From the cell containing the given text, extract its center point as (X, Y) coordinate. 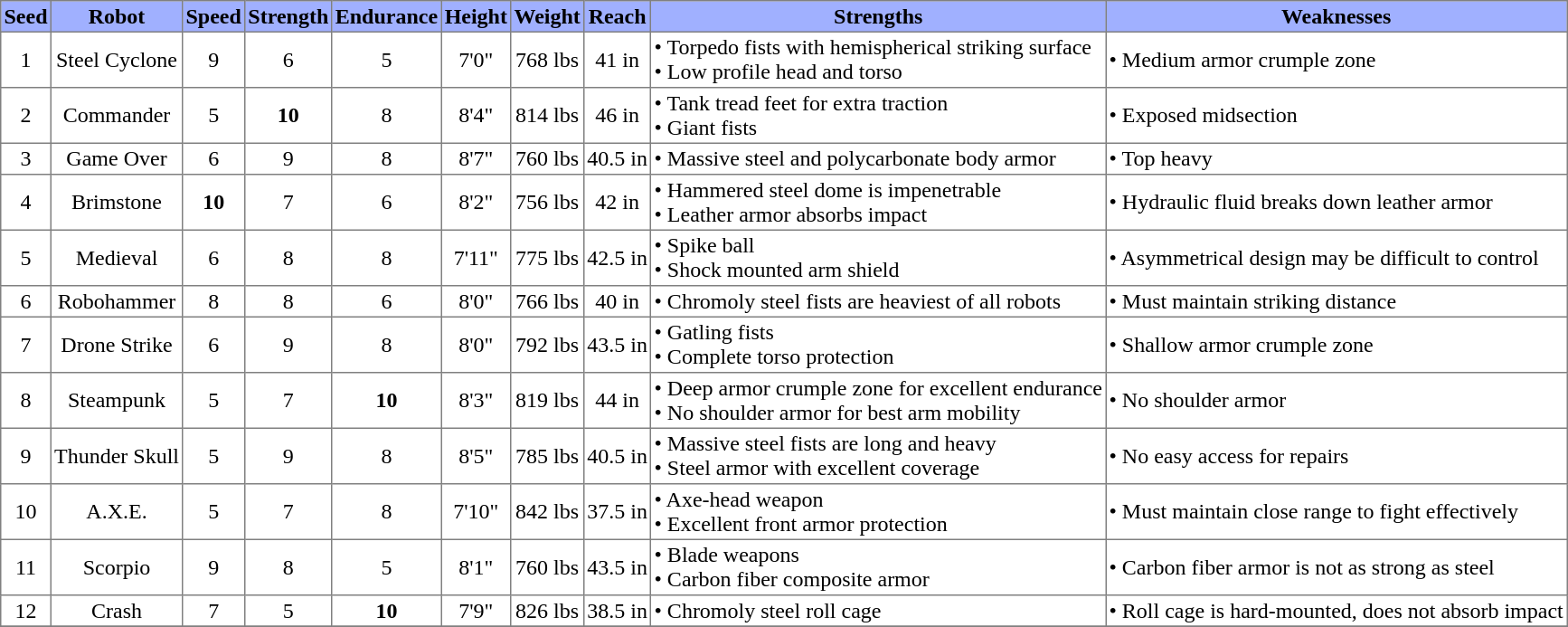
814 lbs (548, 116)
• Roll cage is hard-mounted, does not absorb impact (1337, 611)
• Asymmetrical design may be difficult to control (1337, 258)
Height (476, 16)
12 (26, 611)
Commander (117, 116)
2 (26, 116)
• Axe-head weapon• Excellent front armor protection (879, 512)
Robohammer (117, 301)
44 in (618, 401)
• Must maintain striking distance (1337, 301)
42 in (618, 203)
38.5 in (618, 611)
7'9" (476, 611)
8'3" (476, 401)
Strength (288, 16)
42.5 in (618, 258)
792 lbs (548, 345)
7'11" (476, 258)
• Chromoly steel roll cage (879, 611)
46 in (618, 116)
• Exposed midsection (1337, 116)
• No easy access for repairs (1337, 456)
• Torpedo fists with hemispherical striking surface• Low profile head and torso (879, 60)
Weaknesses (1337, 16)
8'4" (476, 116)
Crash (117, 611)
826 lbs (548, 611)
Medieval (117, 258)
3 (26, 158)
• Medium armor crumple zone (1337, 60)
7'0" (476, 60)
Scorpio (117, 567)
• Hydraulic fluid breaks down leather armor (1337, 203)
1 (26, 60)
Robot (117, 16)
• Blade weapons• Carbon fiber composite armor (879, 567)
7'10" (476, 512)
40 in (618, 301)
• Massive steel fists are long and heavy• Steel armor with excellent coverage (879, 456)
Steampunk (117, 401)
Steel Cyclone (117, 60)
Thunder Skull (117, 456)
819 lbs (548, 401)
41 in (618, 60)
Strengths (879, 16)
Seed (26, 16)
Brimstone (117, 203)
8'1" (476, 567)
• Chromoly steel fists are heaviest of all robots (879, 301)
• Spike ball• Shock mounted arm shield (879, 258)
775 lbs (548, 258)
A.X.E. (117, 512)
8'7" (476, 158)
768 lbs (548, 60)
4 (26, 203)
• Gatling fists• Complete torso protection (879, 345)
Game Over (117, 158)
• Top heavy (1337, 158)
785 lbs (548, 456)
8'2" (476, 203)
766 lbs (548, 301)
Weight (548, 16)
Endurance (387, 16)
• Must maintain close range to fight effectively (1337, 512)
756 lbs (548, 203)
• Massive steel and polycarbonate body armor (879, 158)
11 (26, 567)
37.5 in (618, 512)
• Hammered steel dome is impenetrable• Leather armor absorbs impact (879, 203)
Reach (618, 16)
• Tank tread feet for extra traction• Giant fists (879, 116)
• Shallow armor crumple zone (1337, 345)
• No shoulder armor (1337, 401)
842 lbs (548, 512)
• Deep armor crumple zone for excellent endurance• No shoulder armor for best arm mobility (879, 401)
Speed (213, 16)
Drone Strike (117, 345)
• Carbon fiber armor is not as strong as steel (1337, 567)
8'5" (476, 456)
